Search for the cell housing the specified text and yield its (x, y) center coordinate. 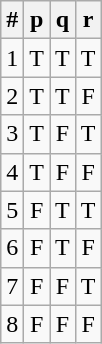
r (88, 20)
# (12, 20)
3 (12, 134)
p (37, 20)
4 (12, 172)
6 (12, 248)
8 (12, 324)
7 (12, 286)
q (63, 20)
2 (12, 96)
1 (12, 58)
5 (12, 210)
